Locate the cell with the specified text and output its [x, y] center coordinate. 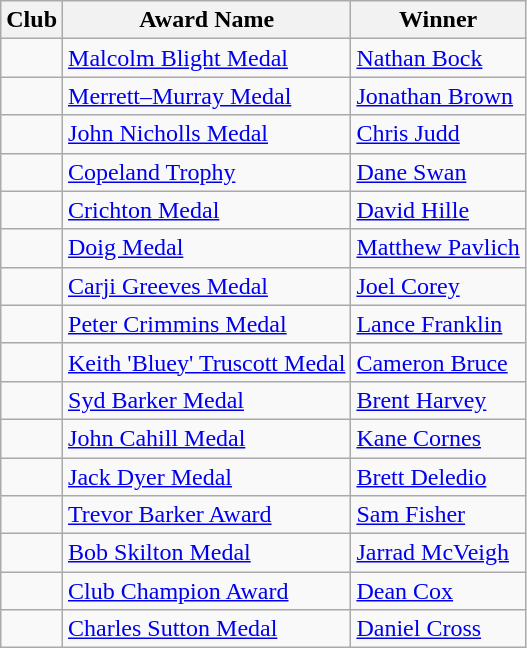
Club Champion Award [207, 591]
Jack Dyer Medal [207, 477]
Lance Franklin [438, 324]
Malcolm Blight Medal [207, 58]
Crichton Medal [207, 210]
Charles Sutton Medal [207, 629]
Merrett–Murray Medal [207, 96]
Dane Swan [438, 172]
Bob Skilton Medal [207, 553]
Brett Deledio [438, 477]
Syd Barker Medal [207, 400]
Jonathan Brown [438, 96]
Club [32, 20]
Doig Medal [207, 248]
Chris Judd [438, 134]
Nathan Bock [438, 58]
Cameron Bruce [438, 362]
Joel Corey [438, 286]
Jarrad McVeigh [438, 553]
Kane Cornes [438, 438]
Peter Crimmins Medal [207, 324]
John Nicholls Medal [207, 134]
Sam Fisher [438, 515]
Matthew Pavlich [438, 248]
Trevor Barker Award [207, 515]
Brent Harvey [438, 400]
Winner [438, 20]
Award Name [207, 20]
John Cahill Medal [207, 438]
Dean Cox [438, 591]
Carji Greeves Medal [207, 286]
Keith 'Bluey' Truscott Medal [207, 362]
Daniel Cross [438, 629]
David Hille [438, 210]
Copeland Trophy [207, 172]
